Scan for the cell matching the given text and deliver its [x, y] coordinate at center. 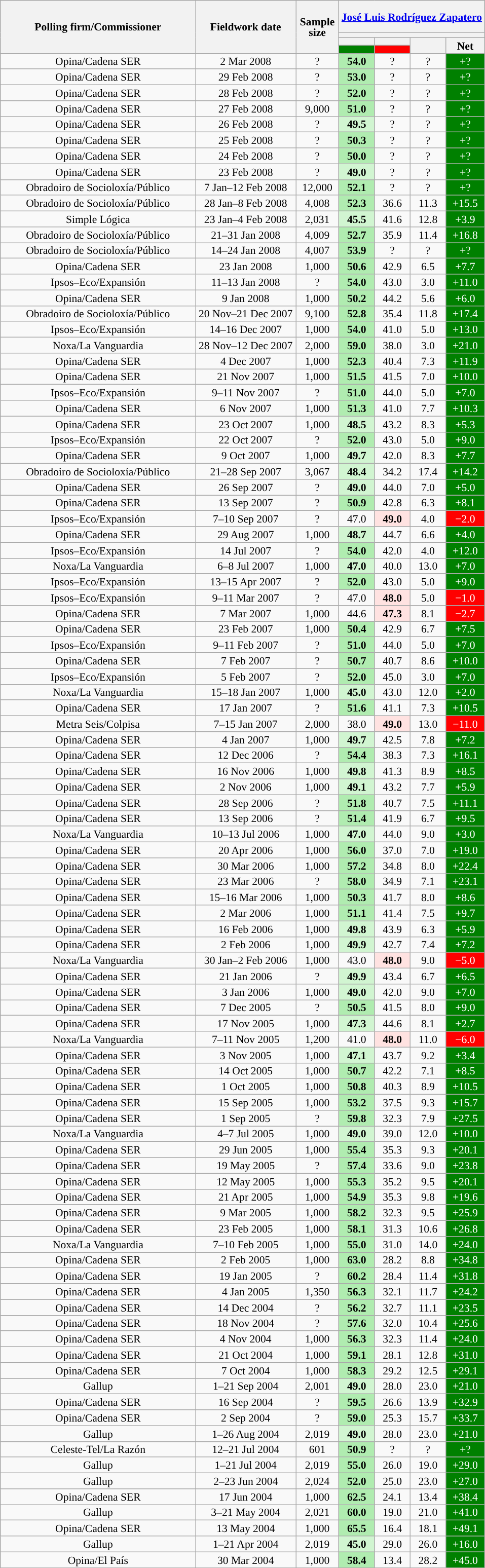
63.0 [357, 1260]
37.0 [392, 850]
7–11 Nov 2005 [246, 1039]
+9.5 [465, 818]
9.2 [428, 1055]
43.9 [392, 928]
33.6 [392, 1166]
3–21 May 2004 [246, 1512]
60.0 [357, 1512]
49.5 [357, 125]
28.1 [392, 1355]
30 Jan–2 Feb 2006 [246, 961]
+16.1 [465, 755]
11.7 [428, 1291]
51.6 [357, 708]
+16.0 [465, 1544]
12,000 [317, 188]
59.8 [357, 1118]
13 Sep 2007 [246, 503]
4 Jan 2005 [246, 1291]
−11.0 [465, 724]
2 Mar 2006 [246, 913]
53.0 [357, 77]
29 Jun 2005 [246, 1149]
9,100 [317, 313]
14–16 Dec 2007 [246, 329]
+5.0 [465, 488]
4,007 [317, 250]
35.2 [392, 1181]
17 Jan 2007 [246, 708]
Metra Seis/Colpisa [98, 724]
39.0 [392, 1134]
7.4 [428, 945]
+29.0 [465, 1466]
14 Jul 2007 [246, 550]
25.0 [392, 1481]
23 Feb 2008 [246, 171]
14.0 [428, 1245]
+41.0 [465, 1512]
3 Jan 2006 [246, 992]
51.4 [357, 818]
43.4 [392, 976]
23 Jan–4 Feb 2008 [246, 219]
48.5 [357, 424]
+6.0 [465, 298]
6–8 Jul 2007 [246, 566]
30 Mar 2006 [246, 866]
51.3 [357, 408]
2,021 [317, 1512]
+8.1 [465, 503]
+11.0 [465, 282]
+19.6 [465, 1197]
53.2 [357, 1103]
55.4 [357, 1149]
9–11 Nov 2007 [246, 392]
4 Jan 2007 [246, 740]
+25.6 [465, 1323]
37.5 [392, 1103]
9–11 Feb 2007 [246, 645]
3,067 [317, 471]
48.4 [357, 471]
2 Sep 2004 [246, 1418]
4,008 [317, 204]
16 Nov 2006 [246, 771]
29 Aug 2007 [246, 534]
+9.7 [465, 913]
47.1 [357, 1055]
58.1 [357, 1228]
10–13 Jul 2006 [246, 834]
2 Nov 2006 [246, 787]
1,350 [317, 1291]
5 Feb 2007 [246, 676]
23 Jan 2008 [246, 267]
42.8 [392, 503]
50.4 [357, 629]
+3.9 [465, 219]
12 May 2005 [246, 1181]
32.1 [392, 1291]
45.5 [357, 219]
Opina/El País [98, 1560]
José Luis Rodríguez Zapatero [412, 16]
15–18 Jan 2007 [246, 692]
21 Nov 2007 [246, 377]
52.7 [357, 235]
+15.7 [465, 1103]
54.4 [357, 755]
+31.0 [465, 1355]
50.6 [357, 267]
2 Feb 2005 [246, 1260]
+8.6 [465, 897]
32.7 [392, 1308]
41.3 [392, 771]
11.1 [428, 1308]
12 Dec 2006 [246, 755]
43.7 [392, 1055]
5.6 [428, 298]
−5.0 [465, 961]
31.3 [392, 1228]
25 Feb 2008 [246, 140]
6 Nov 2007 [246, 408]
23 Mar 2006 [246, 882]
+7.5 [465, 629]
+49.1 [465, 1528]
+19.0 [465, 850]
1,200 [317, 1039]
21.0 [428, 1512]
2 Mar 2008 [246, 61]
40.4 [392, 361]
1–26 Aug 2004 [246, 1433]
601 [317, 1449]
4 Nov 2004 [246, 1339]
22 Oct 2007 [246, 440]
+23.1 [465, 882]
32.0 [392, 1323]
+32.9 [465, 1402]
+4.0 [465, 534]
7 Oct 2004 [246, 1370]
2–23 Jun 2004 [246, 1481]
17 Nov 2005 [246, 1024]
8.6 [428, 661]
29.2 [392, 1370]
+27.5 [465, 1118]
18.1 [428, 1528]
Celeste-Tel/La Razón [98, 1449]
62.5 [357, 1497]
34.8 [392, 866]
Polling firm/Commissioner [98, 27]
28 Sep 2006 [246, 803]
25.3 [392, 1418]
+3.4 [465, 1055]
56.2 [357, 1308]
14–24 Jan 2008 [246, 250]
26 Feb 2008 [246, 125]
53.9 [357, 250]
+2.0 [465, 692]
51.5 [357, 377]
52.8 [357, 313]
Fieldwork date [246, 27]
34.9 [392, 882]
6.5 [428, 267]
8.8 [428, 1260]
24.1 [392, 1497]
9–11 Mar 2007 [246, 598]
+5.3 [465, 424]
12.5 [428, 1370]
+3.0 [465, 834]
+2.7 [465, 1024]
21 Jan 2006 [246, 976]
48.7 [357, 534]
34.2 [392, 471]
58.2 [357, 1213]
+34.8 [465, 1260]
55.3 [357, 1181]
21–28 Sep 2007 [246, 471]
Net [465, 46]
58.4 [357, 1560]
60.2 [357, 1276]
7–10 Feb 2005 [246, 1245]
+25.9 [465, 1213]
+33.7 [465, 1418]
2,001 [317, 1387]
+29.1 [465, 1370]
3 Nov 2005 [246, 1055]
7 Dec 2005 [246, 1007]
20 Apr 2006 [246, 850]
Sample size [317, 27]
9,000 [317, 108]
27 Feb 2008 [246, 108]
57.4 [357, 1166]
14 Dec 2004 [246, 1308]
41.4 [392, 913]
21–31 Jan 2008 [246, 235]
9 Jan 2008 [246, 298]
58.3 [357, 1370]
24 Feb 2008 [246, 156]
50.8 [357, 1087]
2 Feb 2006 [246, 945]
23 Feb 2007 [246, 629]
+23.5 [465, 1308]
1 Sep 2005 [246, 1118]
9 Mar 2005 [246, 1213]
+16.8 [465, 235]
+11.1 [465, 803]
41.9 [392, 818]
+15.5 [465, 204]
57.6 [357, 1323]
11.3 [428, 204]
57.2 [357, 866]
+24.2 [465, 1291]
+45.0 [465, 1560]
28 Feb 2008 [246, 93]
4,009 [317, 235]
15.7 [428, 1418]
4 Dec 2007 [246, 361]
17 Jun 2004 [246, 1497]
7–10 Sep 2007 [246, 519]
50.5 [357, 1007]
23 Oct 2007 [246, 424]
+13.0 [465, 329]
7–15 Jan 2007 [246, 724]
+12.0 [465, 550]
7.8 [428, 740]
4–7 Jul 2005 [246, 1134]
2,024 [317, 1481]
23 Feb 2005 [246, 1228]
−1.0 [465, 598]
+11.9 [465, 361]
−2.7 [465, 613]
16.4 [392, 1528]
+22.4 [465, 866]
7 Jan–12 Feb 2008 [246, 188]
11–13 Jan 2008 [246, 282]
−6.0 [465, 1039]
Simple Lógica [98, 219]
+6.5 [465, 976]
44.2 [392, 298]
59.1 [357, 1355]
52.1 [357, 188]
7 Mar 2007 [246, 613]
6.6 [428, 534]
+17.4 [465, 313]
42.5 [392, 740]
28 Jan–8 Feb 2008 [246, 204]
51.8 [357, 803]
28.4 [392, 1276]
1–21 Jul 2004 [246, 1466]
16 Feb 2006 [246, 928]
26.6 [392, 1402]
+14.2 [465, 471]
14 Oct 2005 [246, 1070]
15–16 Mar 2006 [246, 897]
+27.0 [465, 1481]
44.7 [392, 534]
40.0 [392, 566]
58.0 [357, 882]
10.6 [428, 1228]
36.6 [392, 204]
28 Nov–12 Dec 2007 [246, 346]
40.3 [392, 1087]
11.8 [428, 313]
7 Feb 2007 [246, 661]
2,031 [317, 219]
35.9 [392, 235]
+23.8 [465, 1166]
+31.8 [465, 1276]
17.4 [428, 471]
29.0 [392, 1544]
9.8 [428, 1197]
11.0 [428, 1039]
13 May 2004 [246, 1528]
13–15 Apr 2007 [246, 582]
50.0 [357, 156]
59.5 [357, 1402]
41.7 [392, 897]
42.7 [392, 945]
41.6 [392, 219]
19 May 2005 [246, 1166]
20 Nov–21 Dec 2007 [246, 313]
56.0 [357, 850]
30 Mar 2004 [246, 1560]
26 Sep 2007 [246, 488]
49.1 [357, 787]
19 Jan 2005 [246, 1276]
29 Feb 2008 [246, 77]
1–21 Apr 2004 [246, 1544]
1 Oct 2005 [246, 1087]
51.1 [357, 913]
10.4 [428, 1323]
12–21 Jul 2004 [246, 1449]
31.0 [392, 1245]
+38.4 [465, 1497]
−2.0 [465, 519]
16 Sep 2004 [246, 1402]
1–21 Sep 2004 [246, 1387]
35.4 [392, 313]
50.2 [357, 298]
54.9 [357, 1197]
9 Oct 2007 [246, 456]
38.3 [392, 755]
13.9 [428, 1402]
7.9 [428, 1118]
21 Apr 2005 [246, 1197]
42.2 [392, 1070]
65.5 [357, 1528]
+26.8 [465, 1228]
41.1 [392, 708]
13 Sep 2006 [246, 818]
18 Nov 2004 [246, 1323]
15 Sep 2005 [246, 1103]
+10.3 [465, 408]
21 Oct 2004 [246, 1355]
